Return (X, Y) of the center of cell containing provided text 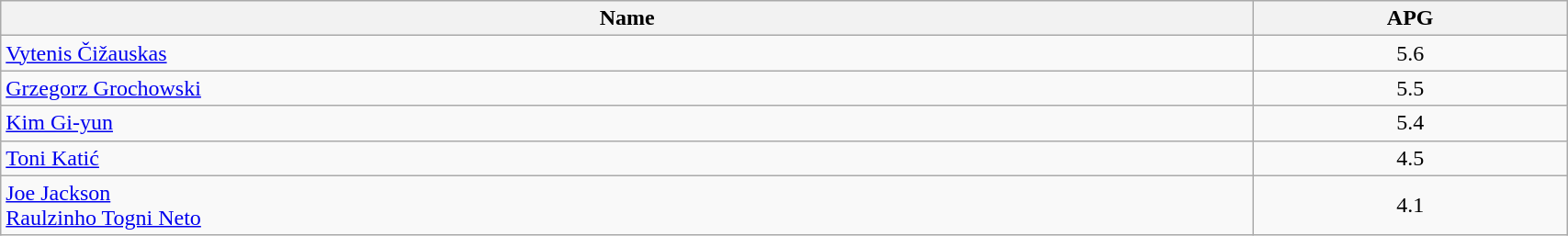
Kim Gi-yun (627, 123)
5.5 (1411, 88)
Grzegorz Grochowski (627, 88)
Name (627, 18)
5.6 (1411, 53)
Toni Katić (627, 158)
Vytenis Čižauskas (627, 53)
4.5 (1411, 158)
5.4 (1411, 123)
4.1 (1411, 206)
APG (1411, 18)
Joe Jackson Raulzinho Togni Neto (627, 206)
